From the cell containing the given text, extract its center point as (x, y) coordinate. 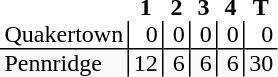
Pennridge (64, 63)
30 (261, 63)
12 (145, 63)
Quakertown (64, 35)
